Return [X, Y] of the center of cell containing provided text 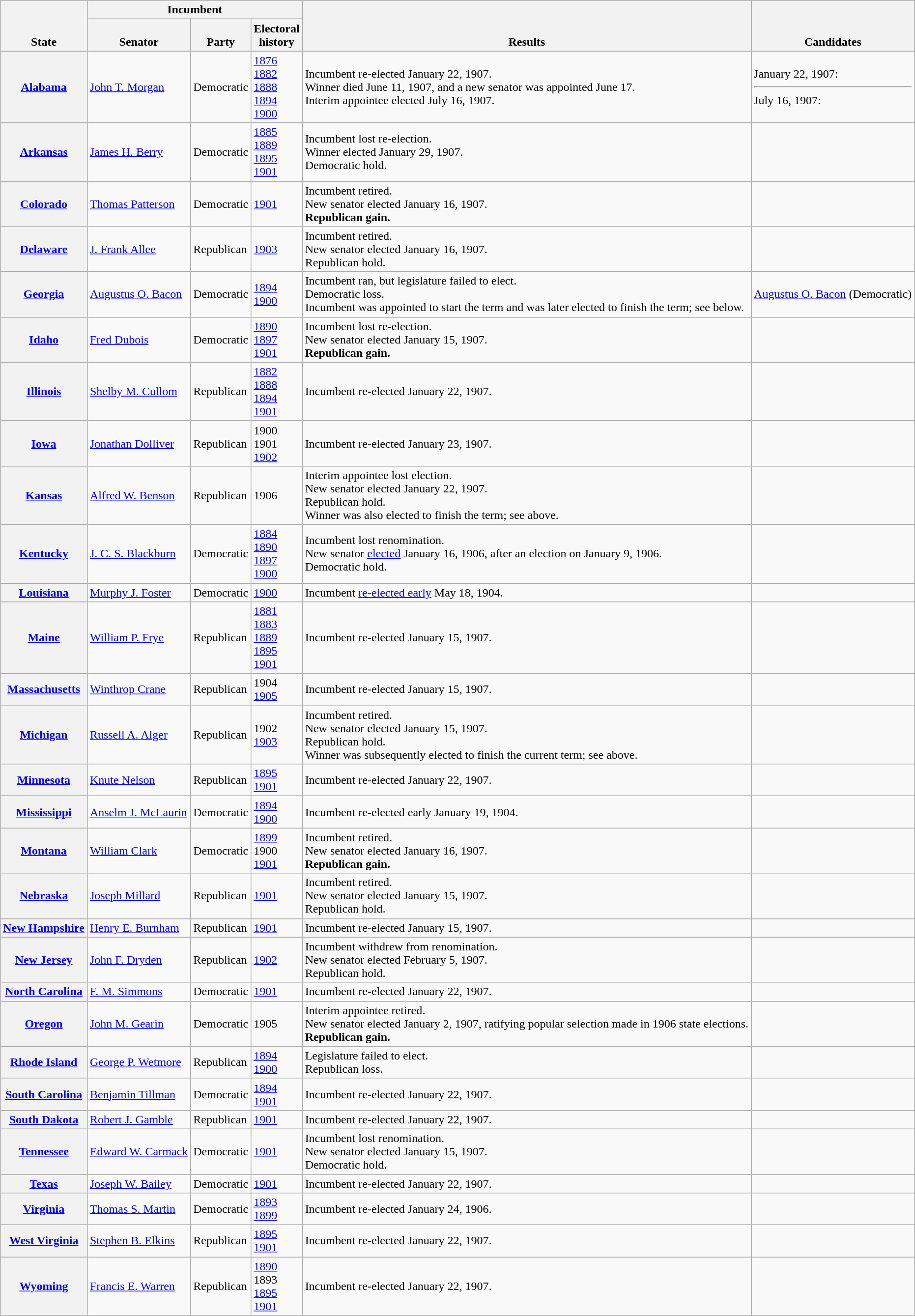
Incumbent [195, 10]
Thomas Patterson [139, 204]
Colorado [44, 204]
James H. Berry [139, 152]
18991900 1901 [277, 851]
Kansas [44, 495]
Incumbent re-elected early May 18, 1904. [527, 592]
Incumbent retired.New senator elected January 15, 1907.Republican hold. [527, 896]
William P. Frye [139, 638]
Anselm J. McLaurin [139, 812]
Francis E. Warren [139, 1287]
South Carolina [44, 1094]
State [44, 26]
Mississippi [44, 812]
Michigan [44, 735]
Russell A. Alger [139, 735]
John M. Gearin [139, 1024]
1894 1900 [277, 812]
Henry E. Burnham [139, 928]
January 22, 1907:July 16, 1907: [833, 87]
William Clark [139, 851]
Montana [44, 851]
Senator [139, 35]
Legislature failed to elect.Republican loss. [527, 1062]
1904 1905 [277, 690]
New Jersey [44, 960]
John T. Morgan [139, 87]
Incumbent retired.New senator elected January 15, 1907.Republican hold.Winner was subsequently elected to finish the current term; see above. [527, 735]
Nebraska [44, 896]
Louisiana [44, 592]
Interim appointee retired.New senator elected January 2, 1907, ratifying popular selection made in 1906 state elections.Republican gain. [527, 1024]
John F. Dryden [139, 960]
Jonathan Dolliver [139, 443]
18761882188818941900 [277, 87]
Maine [44, 638]
Rhode Island [44, 1062]
North Carolina [44, 992]
1905 [277, 1024]
Massachusetts [44, 690]
Delaware [44, 249]
Illinois [44, 391]
Incumbent re-elected early January 19, 1904. [527, 812]
New Hampshire [44, 928]
Virginia [44, 1209]
Incumbent retired.New senator elected January 16, 1907.Republican hold. [527, 249]
Alabama [44, 87]
Oregon [44, 1024]
Incumbent lost renomination.New senator elected January 16, 1906, after an election on January 9, 1906.Democratic hold. [527, 553]
Joseph W. Bailey [139, 1184]
Kentucky [44, 553]
1906 [277, 495]
1893 1899 [277, 1209]
Shelby M. Cullom [139, 391]
Incumbent lost renomination.New senator elected January 15, 1907.Democratic hold. [527, 1151]
Idaho [44, 340]
Thomas S. Martin [139, 1209]
Edward W. Carmack [139, 1151]
Incumbent lost re-election.New senator elected January 15, 1907.Republican gain. [527, 340]
Joseph Millard [139, 896]
Georgia [44, 294]
1900 1901 1902 [277, 443]
1882188818941901 [277, 391]
George P. Wetmore [139, 1062]
Minnesota [44, 780]
Alfred W. Benson [139, 495]
Incumbent lost re-election.Winner elected January 29, 1907.Democratic hold. [527, 152]
Murphy J. Foster [139, 592]
1881 1883188918951901 [277, 638]
1885 188918951901 [277, 152]
1902 1903 [277, 735]
Incumbent re-elected January 24, 1906. [527, 1209]
18941901 [277, 1094]
Incumbent withdrew from renomination.New senator elected February 5, 1907.Republican hold. [527, 960]
Benjamin Tillman [139, 1094]
Augustus O. Bacon (Democratic) [833, 294]
Interim appointee lost election.New senator elected January 22, 1907.Republican hold.Winner was also elected to finish the term; see above. [527, 495]
1903 [277, 249]
1902 [277, 960]
Texas [44, 1184]
Iowa [44, 443]
Incumbent re-elected January 23, 1907. [527, 443]
Fred Dubois [139, 340]
West Virginia [44, 1241]
188418901897 1900 [277, 553]
18901897 1901 [277, 340]
F. M. Simmons [139, 992]
Stephen B. Elkins [139, 1241]
Augustus O. Bacon [139, 294]
Robert J. Gamble [139, 1119]
Incumbent re-elected January 22, 1907.Winner died June 11, 1907, and a new senator was appointed June 17.Interim appointee elected July 16, 1907. [527, 87]
Arkansas [44, 152]
Tennessee [44, 1151]
18901893 18951901 [277, 1287]
Winthrop Crane [139, 690]
Results [527, 26]
J. Frank Allee [139, 249]
Knute Nelson [139, 780]
1900 [277, 592]
Wyoming [44, 1287]
South Dakota [44, 1119]
J. C. S. Blackburn [139, 553]
Candidates [833, 26]
Electoralhistory [277, 35]
Party [221, 35]
